Capture the cell that displays the provided text and extract its [x, y] central coordinate. 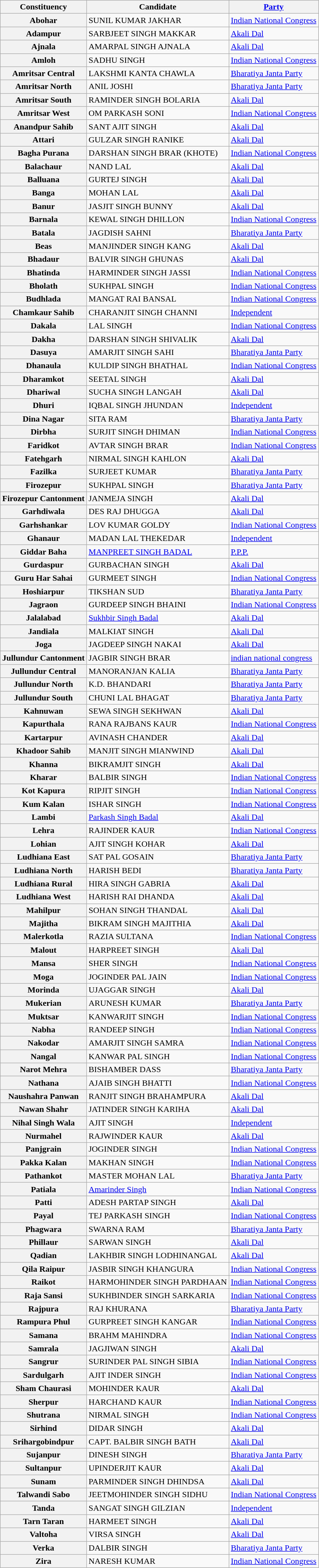
CHARANJIT SINGH CHANNI [158, 312]
Jullundur Cantonment [43, 658]
RAJ KHURANA [158, 1309]
Party [274, 7]
SARWAN SINGH [158, 1242]
JAGDEEP SINGH NAKAI [158, 645]
Giddar Baha [43, 551]
ARUNESH KUMAR [158, 1003]
UJAGGAR SINGH [158, 990]
DIDAR SINGH [158, 1428]
JATINDER SINGH KARIHA [158, 1109]
LAKHBIR SINGH LODHINANGAL [158, 1256]
LAL SINGH [158, 326]
Patiala [43, 1189]
Qila Raipur [43, 1269]
DARSHAN SINGH SHIVALIK [158, 339]
MANORANJAN KALIA [158, 671]
JAGJIWAN SINGH [158, 1348]
AJIT SINGH [158, 1123]
Ludhiana East [43, 857]
Amritsar South [43, 100]
SAT PAL GOSAIN [158, 857]
MANJIT SINGH MIANWIND [158, 751]
Ajnala [43, 47]
BIKRAMJIT SINGH [158, 764]
Jalalabad [43, 618]
SANGAT SINGH GILZIAN [158, 1508]
Garhdiwala [43, 512]
Beas [43, 246]
MANGAT RAI BANSAL [158, 299]
Tarn Taran [43, 1521]
Dhanaula [43, 365]
Jullundur South [43, 698]
DINESH SINGH [158, 1455]
JAGBIR SINGH BRAR [158, 658]
Constituency [43, 7]
Valtoha [43, 1534]
SEWA SINGH SEKHWAN [158, 711]
GURDEEP SINGH BHAINI [158, 605]
KANWARJIT SINGH [158, 1017]
Barnala [43, 220]
Dakha [43, 339]
indian national congress [274, 658]
ADESH PARTAP SINGH [158, 1202]
DARSHAN SINGH BRAR (KHOTE) [158, 153]
HARPREET SINGH [158, 950]
SURJIT SINGH DHIMAN [158, 432]
SWARNA RAM [158, 1229]
JASJIT SINGH BUNNY [158, 206]
Balluana [43, 180]
SEETAL SINGH [158, 379]
Payal [43, 1216]
Ludhiana North [43, 870]
JOGINDER PAL JAIN [158, 976]
SADHU SINGH [158, 60]
GULZAR SINGH RANIKE [158, 140]
CAPT. BALBIR SINGH BATH [158, 1442]
Samrala [43, 1348]
Morinda [43, 990]
OM PARKASH SONI [158, 113]
Mahilpur [43, 910]
RAMINDER SINGH BOLARIA [158, 100]
Firozepur Cantonment [43, 498]
Jandiala [43, 631]
Patti [43, 1202]
Sujanpur [43, 1455]
NAND LAL [158, 166]
AMARJIT SINGH SAMRA [158, 1043]
MASTER MOHAN LAL [158, 1176]
UPINDERJIT KAUR [158, 1468]
Phillaur [43, 1242]
Sukhbir Singh Badal [158, 618]
MANJINDER SINGH KANG [158, 246]
Sangrur [43, 1362]
AJAIB SINGH BHATTI [158, 1083]
Ghanaur [43, 538]
Naushahra Panwan [43, 1096]
Zira [43, 1561]
Malerkotla [43, 937]
Faridkot [43, 445]
VIRSA SINGH [158, 1534]
CHUNI LAL BHAGAT [158, 698]
Banga [43, 193]
Dasuya [43, 352]
Pakka Kalan [43, 1162]
RAJWINDER KAUR [158, 1136]
HARMINDER SINGH JASSI [158, 273]
JANMEJA SINGH [158, 498]
Jullundur Central [43, 671]
GURMEET SINGH [158, 578]
Budhlada [43, 299]
RAJINDER KAUR [158, 831]
Ludhiana Rural [43, 884]
JASBIR SINGH KHANGURA [158, 1269]
BALBIR SINGH [158, 777]
BIKRAM SINGH MAJITHIA [158, 923]
Abohar [43, 20]
AJIT INDER SINGH [158, 1375]
Khanna [43, 764]
SUCHA SINGH LANGAH [158, 392]
Bhadaur [43, 259]
Nawan Shahr [43, 1109]
Kapurthala [43, 724]
Sirhind [43, 1428]
Dakala [43, 326]
RANA RAJBANS KAUR [158, 724]
SANT AJIT SINGH [158, 126]
AMARPAL SINGH AJNALA [158, 47]
ANIL JOSHI [158, 87]
Panjgrain [43, 1149]
IQBAL SINGH JHUNDAN [158, 406]
Bholath [43, 286]
Lambi [43, 817]
SURJEET KUMAR [158, 472]
Dhuri [43, 406]
Kahnuwan [43, 711]
SARBJEET SINGH MAKKAR [158, 34]
Amloh [43, 60]
JAGDISH SAHNI [158, 233]
GURTEJ SINGH [158, 180]
Adampur [43, 34]
SOHAN SINGH THANDAL [158, 910]
MOHINDER KAUR [158, 1388]
Raja Sansi [43, 1295]
Dharamkot [43, 379]
Amritsar North [43, 87]
AMARJIT SINGH SAHI [158, 352]
Muktsar [43, 1017]
Kartarpur [43, 737]
AVINASH CHANDER [158, 737]
Sunam [43, 1481]
MOHAN LAL [158, 193]
P.P.P. [274, 551]
Chamkaur Sahib [43, 312]
Nabha [43, 1030]
KULDIP SINGH BHATHAL [158, 365]
SHER SINGH [158, 963]
DES RAJ DHUGGA [158, 512]
SURINDER PAL SINGH SIBIA [158, 1362]
AJIT SINGH KOHAR [158, 844]
Sultanpur [43, 1468]
Dirbha [43, 432]
Dhariwal [43, 392]
Nangal [43, 1056]
Banur [43, 206]
Jullundur North [43, 684]
Samana [43, 1335]
K.D. BHANDARI [158, 684]
Nihal Singh Wala [43, 1123]
Srihargobindpur [43, 1442]
LOV KUMAR GOLDY [158, 525]
HARISH RAI DHANDA [158, 897]
GURPREET SINGH KANGAR [158, 1322]
SITA RAM [158, 419]
Ludhiana West [43, 897]
BISHAMBER DASS [158, 1070]
Nakodar [43, 1043]
RIPJIT SINGH [158, 790]
Malout [43, 950]
RANJIT SINGH BRAHAMPURA [158, 1096]
SUKHBINDER SINGH SARKARIA [158, 1295]
Joga [43, 645]
Mukerian [43, 1003]
Pathankot [43, 1176]
LAKSHMI KANTA CHAWLA [158, 73]
MADAN LAL THEKEDAR [158, 538]
Nurmahel [43, 1136]
NIRMAL SINGH [158, 1415]
Batala [43, 233]
TEJ PARKASH SINGH [158, 1216]
Sham Chaurasi [43, 1388]
HARCHAND KAUR [158, 1402]
Amarinder Singh [158, 1189]
Narot Mehra [43, 1070]
Fazilka [43, 472]
Candidate [158, 7]
Kot Kapura [43, 790]
BALVIR SINGH GHUNAS [158, 259]
Majitha [43, 923]
HARISH BEDI [158, 870]
Gurdaspur [43, 565]
Bhatinda [43, 273]
AVTAR SINGH BRAR [158, 445]
JEETMOHINDER SINGH SIDHU [158, 1495]
Anandpur Sahib [43, 126]
Tanda [43, 1508]
ISHAR SINGH [158, 804]
Hoshiarpur [43, 592]
Guru Har Sahai [43, 578]
MALKIAT SINGH [158, 631]
Mansa [43, 963]
DALBIR SINGH [158, 1548]
Talwandi Sabo [43, 1495]
Dina Nagar [43, 419]
Jagraon [43, 605]
Balachaur [43, 166]
Shutrana [43, 1415]
Sardulgarh [43, 1375]
Sherpur [43, 1402]
GURBACHAN SINGH [158, 565]
Lehra [43, 831]
Phagwara [43, 1229]
Khadoor Sahib [43, 751]
Rajpura [43, 1309]
Firozepur [43, 485]
Kharar [43, 777]
MAKHAN SINGH [158, 1162]
Rampura Phul [43, 1322]
PARMINDER SINGH DHINDSA [158, 1481]
HIRA SINGH GABRIA [158, 884]
Moga [43, 976]
KEWAL SINGH DHILLON [158, 220]
Kum Kalan [43, 804]
Amritsar West [43, 113]
Fatehgarh [43, 459]
Amritsar Central [43, 73]
Verka [43, 1548]
RAZIA SULTANA [158, 937]
NARESH KUMAR [158, 1561]
NIRMAL SINGH KAHLON [158, 459]
Attari [43, 140]
Qadian [43, 1256]
RANDEEP SINGH [158, 1030]
Lohian [43, 844]
HARMOHINDER SINGH PARDHAAN [158, 1282]
KANWAR PAL SINGH [158, 1056]
Bagha Purana [43, 153]
Parkash Singh Badal [158, 817]
Raikot [43, 1282]
Nathana [43, 1083]
HARMEET SINGH [158, 1521]
TIKSHAN SUD [158, 592]
JOGINDER SINGH [158, 1149]
Garhshankar [43, 525]
MANPREET SINGH BADAL [158, 551]
SUNIL KUMAR JAKHAR [158, 20]
BRAHM MAHINDRA [158, 1335]
